Determine the [X, Y] coordinate at the center of the cell enclosing the given text.  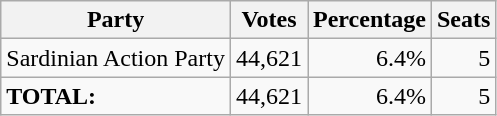
Seats [463, 20]
Sardinian Action Party [116, 58]
Party [116, 20]
TOTAL: [116, 96]
Votes [268, 20]
Percentage [370, 20]
